Capture the cell that displays the provided text and extract its (x, y) central coordinate. 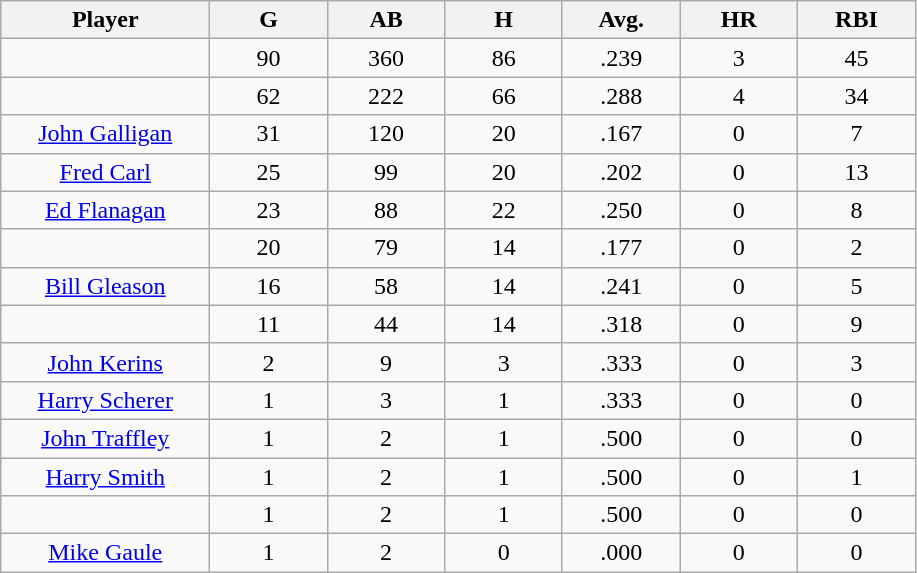
34 (857, 96)
.239 (621, 58)
Fred Carl (106, 172)
John Traffley (106, 438)
66 (504, 96)
H (504, 20)
4 (739, 96)
90 (269, 58)
5 (857, 286)
John Galligan (106, 134)
.177 (621, 248)
Harry Smith (106, 477)
HR (739, 20)
88 (386, 210)
Bill Gleason (106, 286)
23 (269, 210)
44 (386, 324)
120 (386, 134)
AB (386, 20)
11 (269, 324)
222 (386, 96)
86 (504, 58)
Avg. (621, 20)
G (269, 20)
Player (106, 20)
.000 (621, 553)
RBI (857, 20)
.250 (621, 210)
Mike Gaule (106, 553)
8 (857, 210)
John Kerins (106, 362)
.202 (621, 172)
Ed Flanagan (106, 210)
7 (857, 134)
.241 (621, 286)
.288 (621, 96)
31 (269, 134)
58 (386, 286)
16 (269, 286)
62 (269, 96)
99 (386, 172)
79 (386, 248)
25 (269, 172)
360 (386, 58)
22 (504, 210)
45 (857, 58)
.167 (621, 134)
13 (857, 172)
.318 (621, 324)
Harry Scherer (106, 400)
